For the text-containing cell, return its midpoint in [x, y] coordinate format. 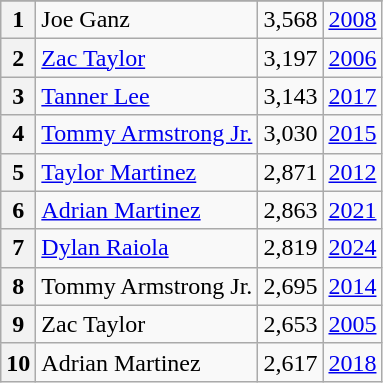
1 [18, 20]
2014 [352, 286]
Joe Ganz [147, 20]
2012 [352, 172]
2006 [352, 58]
2005 [352, 324]
2,653 [290, 324]
2021 [352, 210]
Taylor Martinez [147, 172]
7 [18, 248]
4 [18, 134]
2018 [352, 362]
2024 [352, 248]
3,197 [290, 58]
8 [18, 286]
Dylan Raiola [147, 248]
2,863 [290, 210]
2,871 [290, 172]
3,030 [290, 134]
3 [18, 96]
2,695 [290, 286]
2 [18, 58]
2015 [352, 134]
Tanner Lee [147, 96]
3,568 [290, 20]
2008 [352, 20]
10 [18, 362]
9 [18, 324]
2,617 [290, 362]
2,819 [290, 248]
6 [18, 210]
2017 [352, 96]
5 [18, 172]
3,143 [290, 96]
